Search for the cell housing the specified text and yield its [x, y] center coordinate. 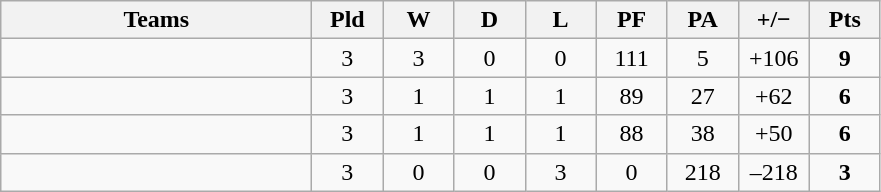
–218 [774, 172]
+/− [774, 20]
218 [702, 172]
PA [702, 20]
88 [632, 134]
D [490, 20]
9 [844, 58]
W [418, 20]
Pld [348, 20]
5 [702, 58]
PF [632, 20]
27 [702, 96]
Pts [844, 20]
89 [632, 96]
Teams [156, 20]
L [560, 20]
+106 [774, 58]
111 [632, 58]
+50 [774, 134]
+62 [774, 96]
38 [702, 134]
